Capture the cell that displays the provided text and extract its (X, Y) central coordinate. 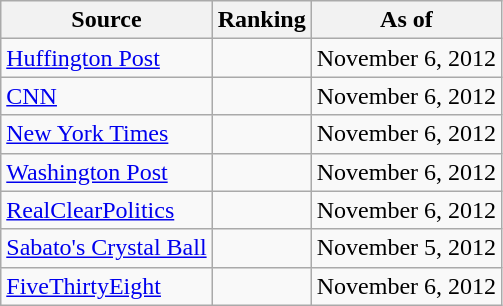
Huffington Post (106, 58)
New York Times (106, 134)
Sabato's Crystal Ball (106, 248)
CNN (106, 96)
As of (406, 20)
FiveThirtyEight (106, 286)
November 5, 2012 (406, 248)
RealClearPolitics (106, 210)
Source (106, 20)
Ranking (262, 20)
Washington Post (106, 172)
